Detect which cell encompasses the target text, then output its (X, Y) center coordinate. 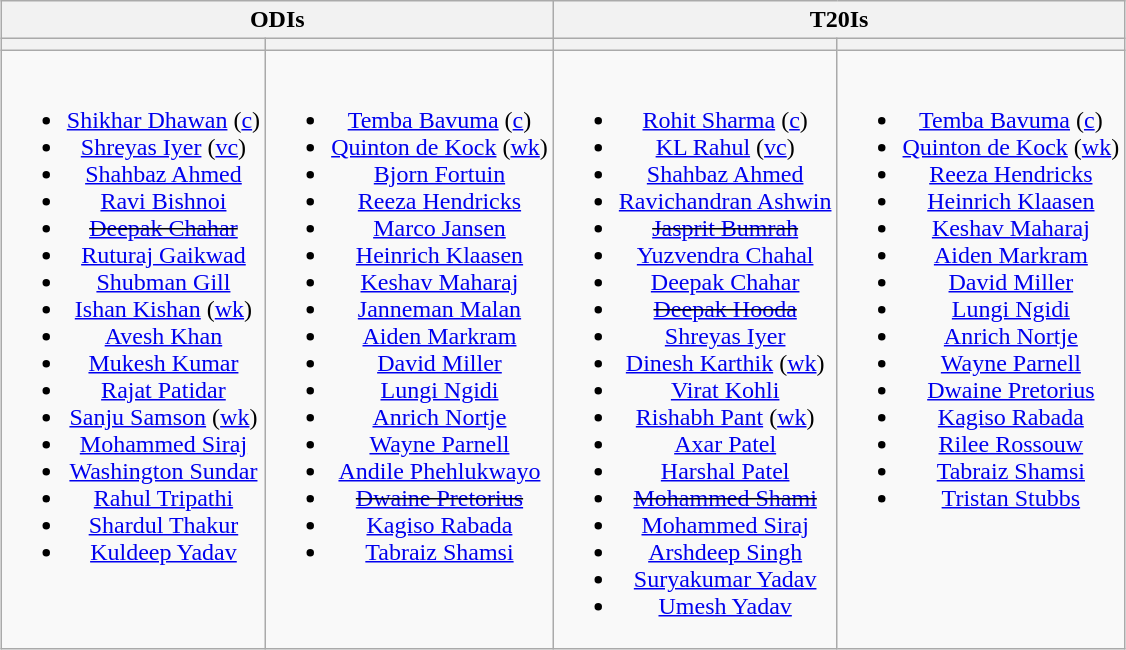
T20Is (838, 20)
ODIs (277, 20)
